Identify which cell holds the provided text, then report its (x, y) central coordinate. 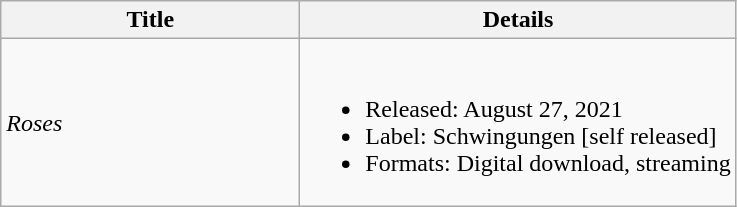
Title (150, 20)
Roses (150, 122)
Details (518, 20)
Released: August 27, 2021Label: Schwingungen [self released]Formats: Digital download, streaming (518, 122)
